Scan for the cell matching the given text and deliver its (x, y) coordinate at center. 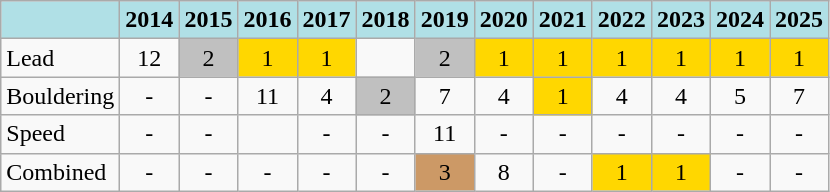
Lead (60, 58)
3 (444, 172)
5 (740, 96)
2015 (208, 20)
2022 (622, 20)
2021 (562, 20)
2014 (150, 20)
Bouldering (60, 96)
2024 (740, 20)
2023 (680, 20)
2016 (268, 20)
2020 (504, 20)
2019 (444, 20)
8 (504, 172)
12 (150, 58)
2025 (800, 20)
2018 (386, 20)
2017 (326, 20)
Combined (60, 172)
Speed (60, 134)
